For the text-containing cell, return its midpoint in [x, y] coordinate format. 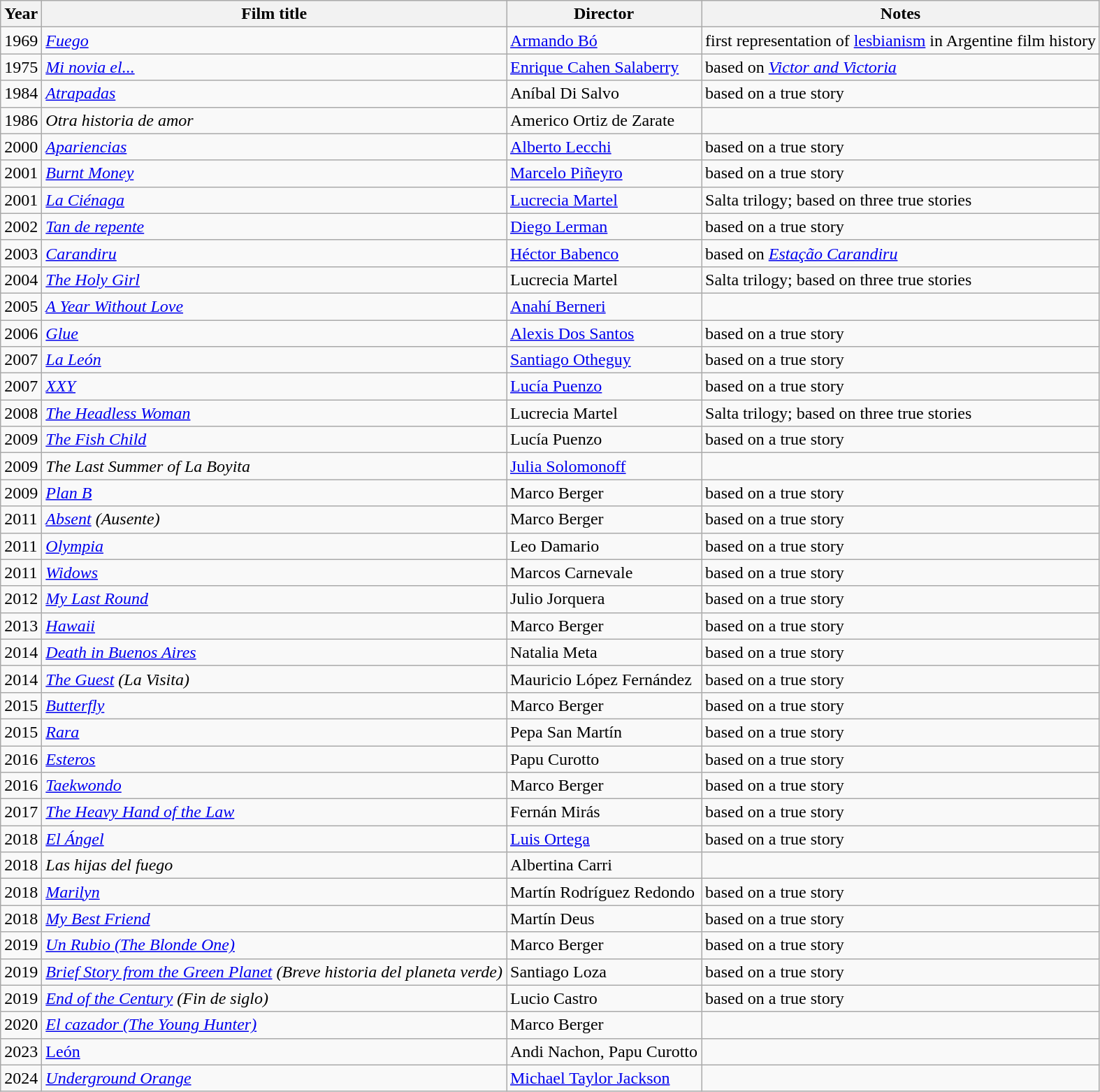
Otra historia de amor [274, 120]
Pepa San Martín [604, 732]
Martín Rodríguez Redondo [604, 892]
Marcelo Piñeyro [604, 173]
Film title [274, 14]
Marcos Carnevale [604, 573]
El Ángel [274, 839]
Year [21, 14]
Martín Deus [604, 919]
A Year Without Love [274, 306]
Alexis Dos Santos [604, 333]
Armando Bó [604, 41]
2008 [21, 413]
Olympia [274, 546]
Fernán Mirás [604, 812]
Alberto Lecchi [604, 147]
Mi novia el... [274, 67]
Las hijas del fuego [274, 865]
Rara [274, 732]
Carandiru [274, 253]
Notes [901, 14]
Burnt Money [274, 173]
Michael Taylor Jackson [604, 1078]
2003 [21, 253]
2005 [21, 306]
1984 [21, 94]
The Headless Woman [274, 413]
Hawaii [274, 626]
Brief Story from the Green Planet (Breve historia del planeta verde) [274, 972]
XXY [274, 387]
Andi Nachon, Papu Curotto [604, 1051]
Lucio Castro [604, 998]
Aníbal Di Salvo [604, 94]
Santiago Otheguy [604, 360]
My Last Round [274, 599]
The Heavy Hand of the Law [274, 812]
2012 [21, 599]
Absent (Ausente) [274, 519]
2020 [21, 1025]
2024 [21, 1078]
End of the Century (Fin de siglo) [274, 998]
The Guest (La Visita) [274, 679]
Anahí Berneri [604, 306]
Julio Jorquera [604, 599]
My Best Friend [274, 919]
based on Estação Carandiru [901, 253]
2004 [21, 280]
2023 [21, 1051]
Luis Ortega [604, 839]
Death in Buenos Aires [274, 652]
Julia Solomonoff [604, 466]
2000 [21, 147]
Leo Damario [604, 546]
Héctor Babenco [604, 253]
Americo Ortiz de Zarate [604, 120]
Director [604, 14]
La Ciénaga [274, 200]
based on Victor and Victoria [901, 67]
1986 [21, 120]
Taekwondo [274, 786]
Tan de repente [274, 227]
Un Rubio (The Blonde One) [274, 945]
Underground Orange [274, 1078]
1969 [21, 41]
Apariencias [274, 147]
Marilyn [274, 892]
Diego Lerman [604, 227]
Glue [274, 333]
Albertina Carri [604, 865]
Mauricio López Fernández [604, 679]
Natalia Meta [604, 652]
2002 [21, 227]
León [274, 1051]
La León [274, 360]
Esteros [274, 759]
2013 [21, 626]
Santiago Loza [604, 972]
The Holy Girl [274, 280]
Atrapadas [274, 94]
2006 [21, 333]
Papu Curotto [604, 759]
El cazador (The Young Hunter) [274, 1025]
Fuego [274, 41]
Plan B [274, 493]
first representation of lesbianism in Argentine film history [901, 41]
The Last Summer of La Boyita [274, 466]
1975 [21, 67]
2017 [21, 812]
Butterfly [274, 705]
The Fish Child [274, 440]
Enrique Cahen Salaberry [604, 67]
Widows [274, 573]
